Extract the (x, y) coordinate from the center of the cell holding the provided text.  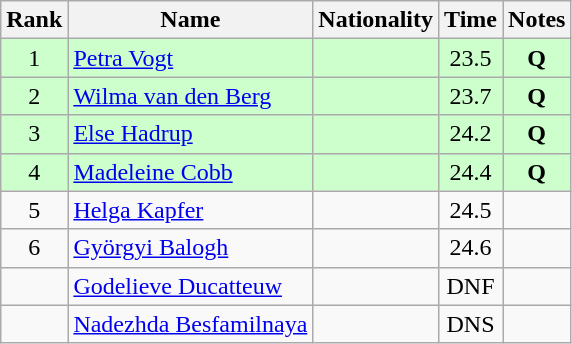
3 (34, 134)
24.4 (471, 172)
24.2 (471, 134)
Name (190, 20)
Petra Vogt (190, 58)
24.6 (471, 248)
Györgyi Balogh (190, 248)
5 (34, 210)
24.5 (471, 210)
Nationality (376, 20)
Else Hadrup (190, 134)
1 (34, 58)
4 (34, 172)
2 (34, 96)
Madeleine Cobb (190, 172)
23.7 (471, 96)
Wilma van den Berg (190, 96)
Nadezhda Besfamilnaya (190, 324)
Godelieve Ducatteuw (190, 286)
23.5 (471, 58)
DNF (471, 286)
Time (471, 20)
6 (34, 248)
Notes (537, 20)
Rank (34, 20)
Helga Kapfer (190, 210)
DNS (471, 324)
